From the cell containing the given text, extract its center point as (X, Y) coordinate. 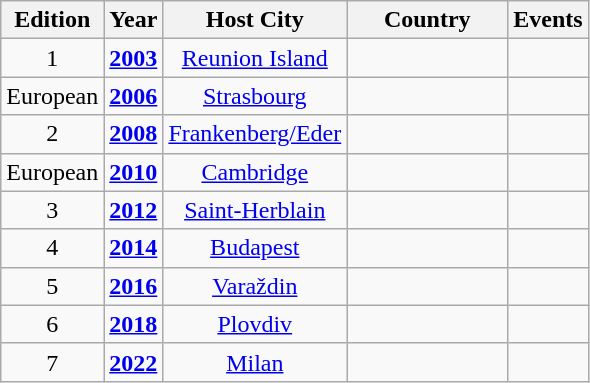
Frankenberg/Eder (255, 134)
2 (52, 134)
2018 (134, 324)
2006 (134, 96)
Reunion Island (255, 58)
Year (134, 20)
Strasbourg (255, 96)
Host City (255, 20)
6 (52, 324)
Edition (52, 20)
2003 (134, 58)
2012 (134, 210)
2022 (134, 362)
Milan (255, 362)
7 (52, 362)
2010 (134, 172)
3 (52, 210)
Budapest (255, 248)
2016 (134, 286)
Events (548, 20)
5 (52, 286)
Saint-Herblain (255, 210)
1 (52, 58)
Varaždin (255, 286)
Cambridge (255, 172)
2008 (134, 134)
4 (52, 248)
Country (428, 20)
2014 (134, 248)
Plovdiv (255, 324)
